Identify which cell holds the provided text, then report its (x, y) central coordinate. 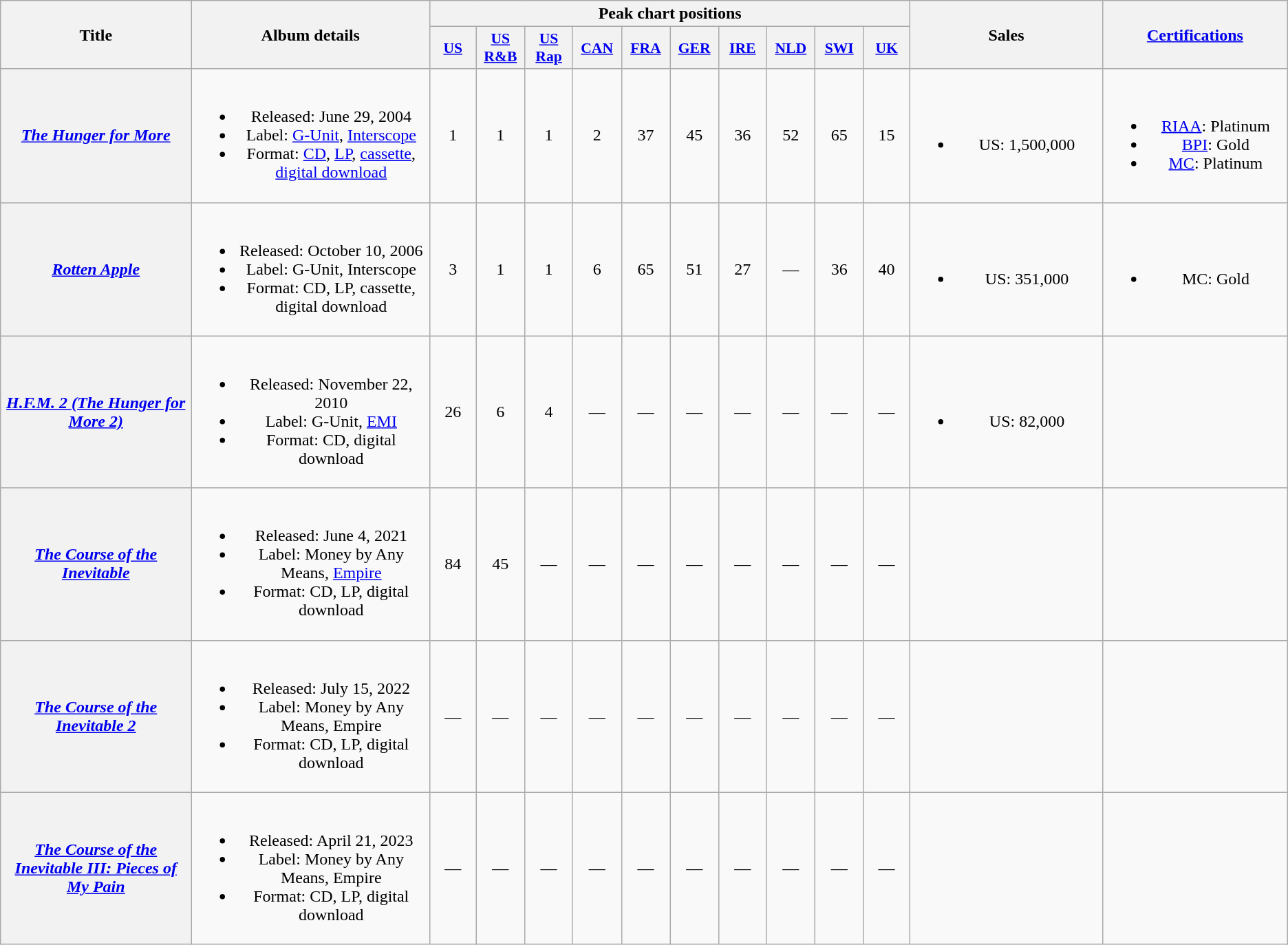
51 (695, 269)
4 (549, 412)
SWI (839, 48)
Released: June 4, 2021Label: Money by Any Means, EmpireFormat: CD, LP, digital download (311, 564)
Released: November 22, 2010Label: G-Unit, EMIFormat: CD, digital download (311, 412)
MC: Gold (1196, 269)
IRE (743, 48)
52 (791, 136)
The Course of the Inevitable 2 (96, 716)
Released: June 29, 2004Label: G-Unit, InterscopeFormat: CD, LP, cassette, digital download (311, 136)
Released: July 15, 2022Label: Money by Any Means, EmpireFormat: CD, LP, digital download (311, 716)
26 (453, 412)
UK (887, 48)
US (453, 48)
USRap (549, 48)
Certifications (1196, 34)
CAN (597, 48)
15 (887, 136)
84 (453, 564)
2 (597, 136)
27 (743, 269)
NLD (791, 48)
H.F.M. 2 (The Hunger for More 2) (96, 412)
Album details (311, 34)
Sales (1007, 34)
US: 82,000 (1007, 412)
US: 1,500,000 (1007, 136)
Released: April 21, 2023Label: Money by Any Means, EmpireFormat: CD, LP, digital download (311, 869)
The Course of the Inevitable (96, 564)
The Course of the Inevitable III: Pieces of My Pain (96, 869)
40 (887, 269)
Peak chart positions (670, 14)
RIAA: PlatinumBPI: GoldMC: Platinum (1196, 136)
US: 351,000 (1007, 269)
3 (453, 269)
37 (645, 136)
FRA (645, 48)
Rotten Apple (96, 269)
Released: October 10, 2006Label: G-Unit, InterscopeFormat: CD, LP, cassette, digital download (311, 269)
USR&B (501, 48)
GER (695, 48)
Title (96, 34)
The Hunger for More (96, 136)
